Return the [X, Y] coordinate for the center point of the cell that contains the specified text.  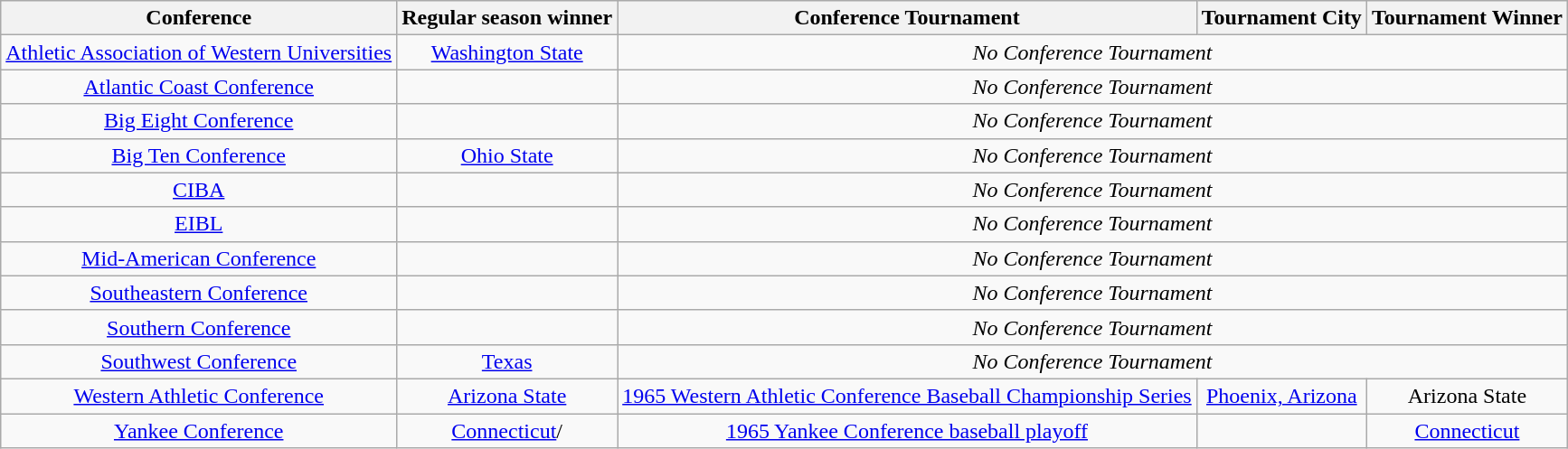
Southern Conference [199, 327]
Phoenix, Arizona [1281, 396]
Tournament Winner [1467, 18]
1965 Yankee Conference baseball playoff [908, 431]
Conference Tournament [908, 18]
Conference [199, 18]
Southwest Conference [199, 361]
Atlantic Coast Conference [199, 87]
Big Ten Conference [199, 155]
Tournament City [1281, 18]
Connecticut/ [507, 431]
1965 Western Athletic Conference Baseball Championship Series [908, 396]
Regular season winner [507, 18]
Ohio State [507, 155]
Yankee Conference [199, 431]
Athletic Association of Western Universities [199, 52]
Mid-American Conference [199, 258]
Big Eight Conference [199, 121]
Texas [507, 361]
Southeastern Conference [199, 293]
Western Athletic Conference [199, 396]
CIBA [199, 190]
EIBL [199, 224]
Washington State [507, 52]
Connecticut [1467, 431]
